Extract the [x, y] coordinate from the center of the cell holding the provided text.  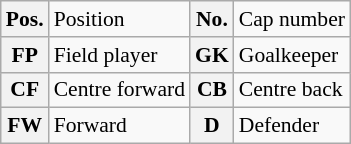
Forward [120, 126]
Position [120, 19]
No. [212, 19]
Centre back [292, 90]
D [212, 126]
CF [25, 90]
CB [212, 90]
FP [25, 55]
Defender [292, 126]
Goalkeeper [292, 55]
GK [212, 55]
Field player [120, 55]
FW [25, 126]
Pos. [25, 19]
Centre forward [120, 90]
Cap number [292, 19]
